Locate the cell with the specified text and output its [X, Y] center coordinate. 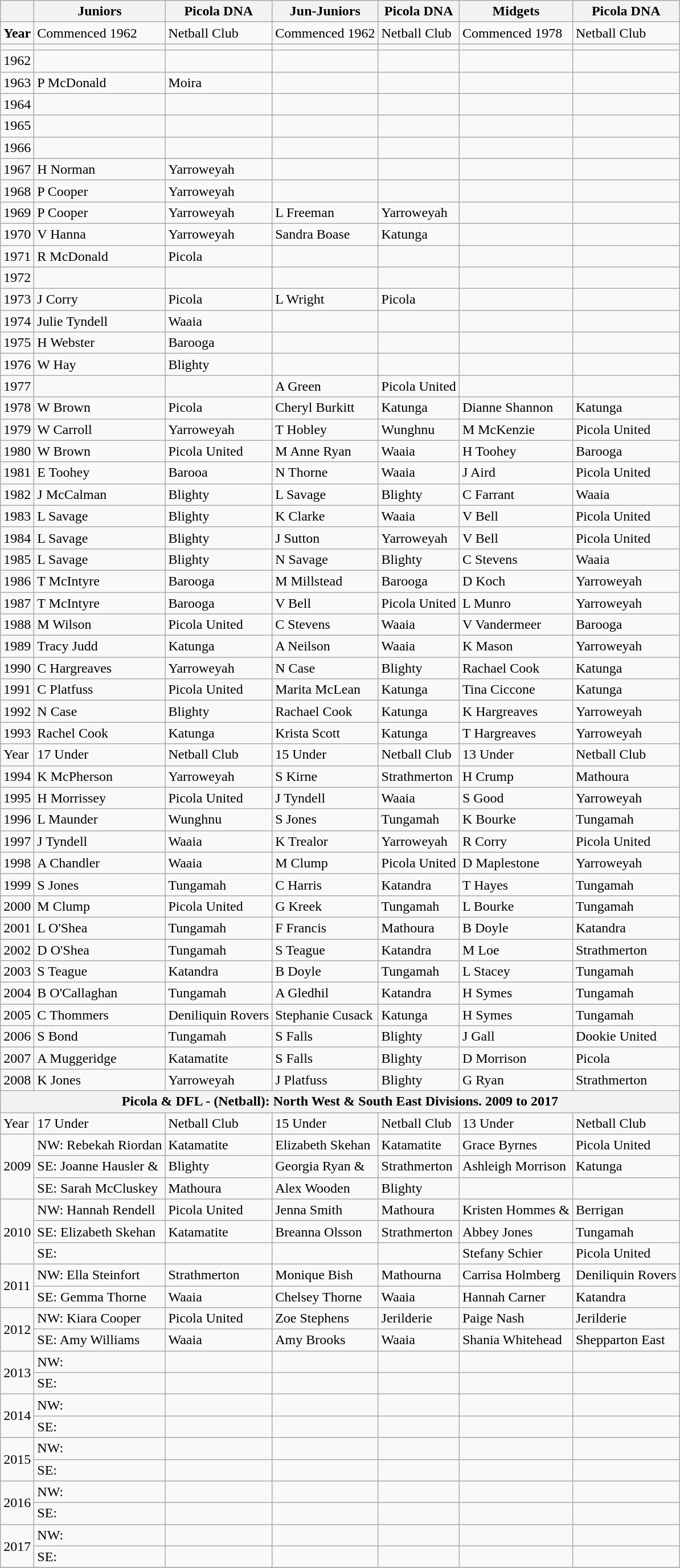
C Farrant [516, 494]
J Gall [516, 1037]
N Thorne [325, 473]
1985 [17, 559]
Mathourna [419, 1275]
T Hayes [516, 885]
D Morrison [516, 1058]
D Maplestone [516, 863]
1979 [17, 429]
SE: Elizabeth Skehan [100, 1231]
C Platfuss [100, 690]
L Bourke [516, 906]
2014 [17, 1416]
E Toohey [100, 473]
1989 [17, 646]
1998 [17, 863]
1970 [17, 234]
NW: Hannah Rendell [100, 1210]
1975 [17, 343]
M Anne Ryan [325, 451]
2009 [17, 1166]
D O'Shea [100, 949]
1987 [17, 603]
Paige Nash [516, 1319]
M Millstead [325, 581]
2011 [17, 1285]
K McPherson [100, 776]
L Wright [325, 300]
Marita McLean [325, 690]
Abbey Jones [516, 1231]
N Savage [325, 559]
Hannah Carner [516, 1297]
J Corry [100, 300]
K Mason [516, 646]
2017 [17, 1546]
1964 [17, 104]
Elizabeth Skehan [325, 1145]
Chelsey Thorne [325, 1297]
Alex Wooden [325, 1188]
L O'Shea [100, 928]
S Kirne [325, 776]
J McCalman [100, 494]
1988 [17, 625]
Carrisa Holmberg [516, 1275]
Jun-Juniors [325, 11]
Commenced 1978 [516, 33]
1973 [17, 300]
C Thommers [100, 1015]
L Freeman [325, 212]
2010 [17, 1231]
V Hanna [100, 234]
1971 [17, 256]
1977 [17, 386]
Shania Whitehead [516, 1340]
1993 [17, 733]
2005 [17, 1015]
M Wilson [100, 625]
Picola & DFL - (Netball): North West & South East Divisions. 2009 to 2017 [340, 1102]
1990 [17, 668]
Stefany Schier [516, 1253]
Grace Byrnes [516, 1145]
K Bourke [516, 820]
Amy Brooks [325, 1340]
1997 [17, 841]
H Norman [100, 169]
W Carroll [100, 429]
SE: Sarah McCluskey [100, 1188]
Dookie United [626, 1037]
1994 [17, 776]
SE: Gemma Thorne [100, 1297]
NW: Rebekah Riordan [100, 1145]
S Bond [100, 1037]
B O'Callaghan [100, 993]
1996 [17, 820]
A Neilson [325, 646]
A Muggeridge [100, 1058]
L Maunder [100, 820]
Monique Bish [325, 1275]
NW: Kiara Cooper [100, 1319]
Jenna Smith [325, 1210]
2012 [17, 1329]
2008 [17, 1080]
T Hargreaves [516, 733]
J Aird [516, 473]
2003 [17, 972]
Shepparton East [626, 1340]
K Clarke [325, 516]
2016 [17, 1503]
1992 [17, 711]
1986 [17, 581]
Cheryl Burkitt [325, 408]
L Stacey [516, 972]
J Sutton [325, 538]
1974 [17, 321]
1982 [17, 494]
V Vandermeer [516, 625]
Zoe Stephens [325, 1319]
J Platfuss [325, 1080]
K Trealor [325, 841]
1980 [17, 451]
A Green [325, 386]
S Good [516, 798]
Georgia Ryan & [325, 1166]
H Morrissey [100, 798]
1963 [17, 83]
Juniors [100, 11]
1983 [17, 516]
C Harris [325, 885]
C Hargreaves [100, 668]
1965 [17, 126]
2000 [17, 906]
1966 [17, 148]
D Koch [516, 581]
G Kreek [325, 906]
Ashleigh Morrison [516, 1166]
H Toohey [516, 451]
Julie Tyndell [100, 321]
H Crump [516, 776]
Kristen Hommes & [516, 1210]
M Loe [516, 949]
SE: Amy Williams [100, 1340]
1995 [17, 798]
Krista Scott [325, 733]
R McDonald [100, 256]
Moira [219, 83]
R Corry [516, 841]
T Hobley [325, 429]
Stephanie Cusack [325, 1015]
Rachel Cook [100, 733]
Berrigan [626, 1210]
1968 [17, 191]
2007 [17, 1058]
H Webster [100, 343]
A Chandler [100, 863]
2013 [17, 1373]
P McDonald [100, 83]
K Hargreaves [516, 711]
1981 [17, 473]
NW: Ella Steinfort [100, 1275]
M McKenzie [516, 429]
1969 [17, 212]
1962 [17, 61]
2006 [17, 1037]
1991 [17, 690]
1999 [17, 885]
Midgets [516, 11]
1972 [17, 278]
G Ryan [516, 1080]
2015 [17, 1459]
Sandra Boase [325, 234]
W Hay [100, 365]
A Gledhil [325, 993]
Tracy Judd [100, 646]
K Jones [100, 1080]
2001 [17, 928]
2004 [17, 993]
Tina Ciccone [516, 690]
F Francis [325, 928]
Barooa [219, 473]
1984 [17, 538]
1978 [17, 408]
1967 [17, 169]
L Munro [516, 603]
Breanna Olsson [325, 1231]
Dianne Shannon [516, 408]
SE: Joanne Hausler & [100, 1166]
1976 [17, 365]
2002 [17, 949]
